For the text-containing cell, return its midpoint in [X, Y] coordinate format. 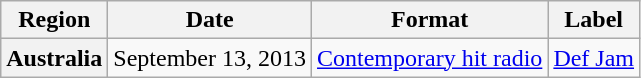
Region [54, 20]
Australia [54, 58]
Contemporary hit radio [430, 58]
Label [594, 20]
Date [210, 20]
September 13, 2013 [210, 58]
Def Jam [594, 58]
Format [430, 20]
